Pinpoint the cell where the given text exists, returning its [X, Y] midpoint coordinate. 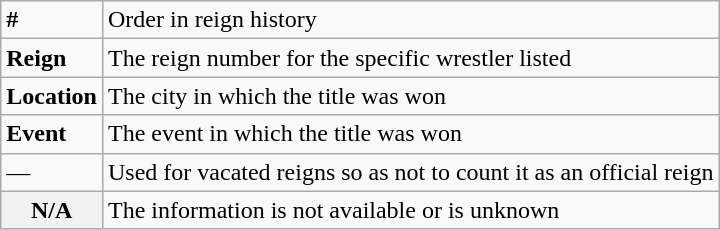
N/A [52, 210]
The city in which the title was won [410, 96]
The information is not available or is unknown [410, 210]
Event [52, 134]
— [52, 172]
Used for vacated reigns so as not to count it as an official reign [410, 172]
The event in which the title was won [410, 134]
Order in reign history [410, 20]
Reign [52, 58]
The reign number for the specific wrestler listed [410, 58]
# [52, 20]
Location [52, 96]
